Identify which cell holds the provided text, then report its (X, Y) central coordinate. 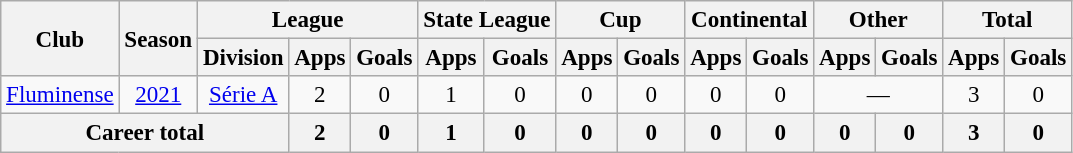
State League (487, 20)
Career total (145, 133)
Fluminense (60, 95)
2021 (158, 95)
Division (244, 58)
Cup (620, 20)
Season (158, 38)
— (878, 95)
Continental (750, 20)
Série A (244, 95)
Club (60, 38)
League (308, 20)
Total (1008, 20)
Other (878, 20)
